Capture the cell that displays the provided text and extract its [X, Y] central coordinate. 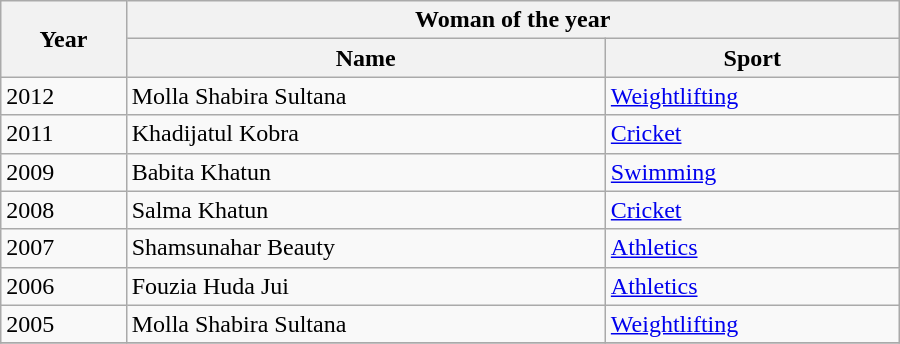
2007 [64, 248]
2005 [64, 324]
Year [64, 39]
2009 [64, 172]
Woman of the year [512, 20]
2006 [64, 286]
Babita Khatun [366, 172]
Salma Khatun [366, 210]
Swimming [752, 172]
Khadijatul Kobra [366, 134]
2012 [64, 96]
Name [366, 58]
Shamsunahar Beauty [366, 248]
2011 [64, 134]
Fouzia Huda Jui [366, 286]
Sport [752, 58]
2008 [64, 210]
